Return the [X, Y] coordinate for the center point of the cell that contains the specified text.  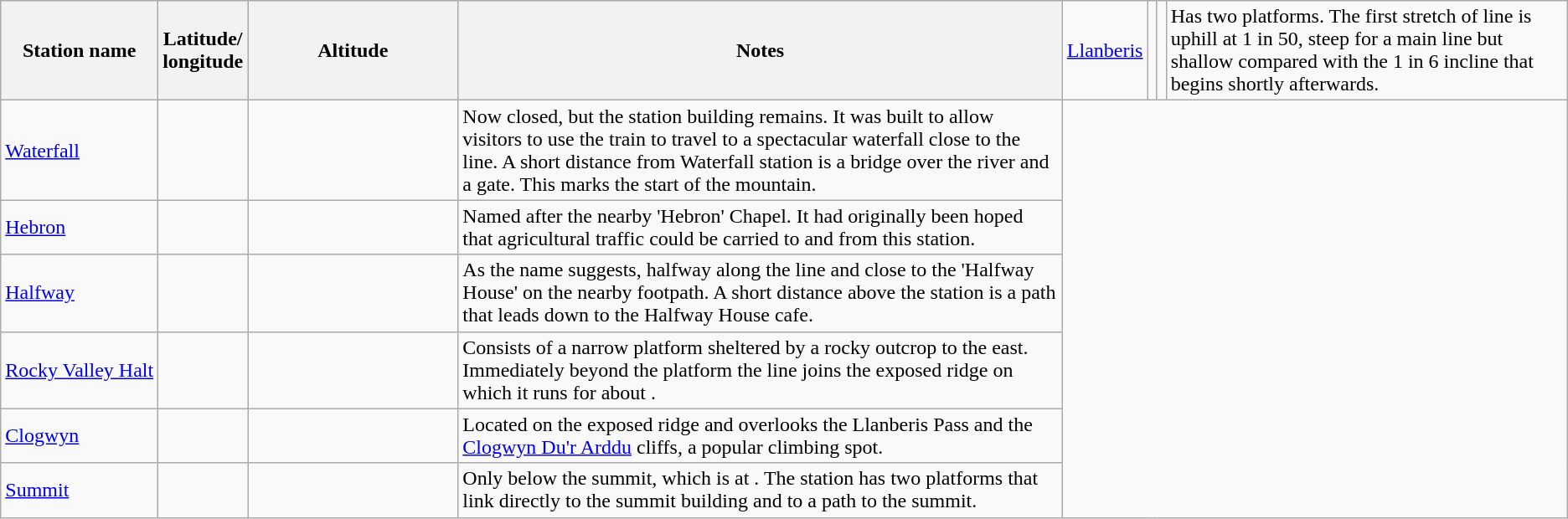
Halfway [80, 293]
Summit [80, 491]
Station name [80, 50]
Altitude [353, 50]
Hebron [80, 228]
Clogwyn [80, 435]
Llanberis [1105, 50]
Rocky Valley Halt [80, 370]
Named after the nearby 'Hebron' Chapel. It had originally been hoped that agricultural traffic could be carried to and from this station. [761, 228]
Waterfall [80, 151]
Located on the exposed ridge and overlooks the Llanberis Pass and the Clogwyn Du'r Arddu cliffs, a popular climbing spot. [761, 435]
Latitude/longitude [203, 50]
Notes [761, 50]
Only below the summit, which is at . The station has two platforms that link directly to the summit building and to a path to the summit. [761, 491]
